Detect which cell encompasses the target text, then output its [X, Y] center coordinate. 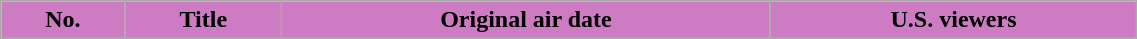
Title [204, 20]
U.S. viewers [954, 20]
Original air date [526, 20]
No. [63, 20]
